Determine the [X, Y] coordinate at the center of the cell enclosing the given text.  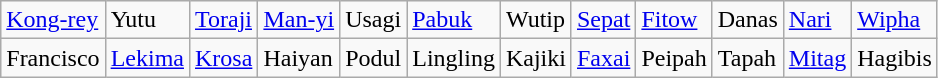
Nari [817, 20]
Francisco [53, 58]
Podul [374, 58]
Wipha [895, 20]
Toraji [223, 20]
Usagi [374, 20]
Peipah [674, 58]
Danas [748, 20]
Lekima [147, 58]
Kajiki [536, 58]
Man-yi [299, 20]
Hagibis [895, 58]
Pabuk [454, 20]
Mitag [817, 58]
Kong-rey [53, 20]
Tapah [748, 58]
Haiyan [299, 58]
Wutip [536, 20]
Yutu [147, 20]
Lingling [454, 58]
Krosa [223, 58]
Faxai [603, 58]
Sepat [603, 20]
Fitow [674, 20]
